Search for the cell housing the specified text and yield its (X, Y) center coordinate. 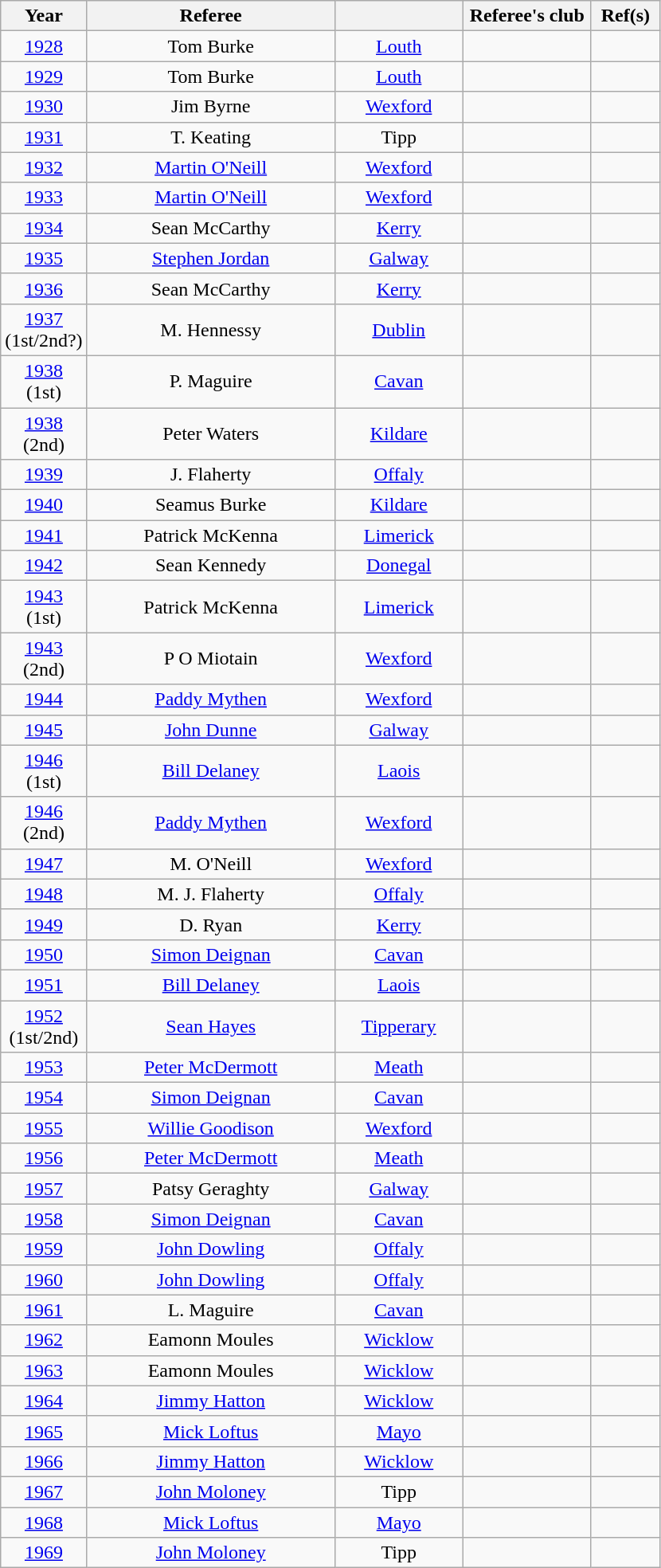
1940 (44, 505)
1933 (44, 198)
1937 (1st/2nd?) (44, 330)
Peter Waters (210, 433)
L. Maguire (210, 1310)
1963 (44, 1370)
1938 (1st) (44, 381)
T. Keating (210, 137)
1968 (44, 1523)
1956 (44, 1158)
1965 (44, 1431)
1948 (44, 894)
Stephen Jordan (210, 258)
1961 (44, 1310)
Jim Byrne (210, 107)
1943 (1st) (44, 607)
1969 (44, 1553)
1952 (1st/2nd) (44, 1026)
1960 (44, 1280)
1932 (44, 167)
Referee (210, 16)
1967 (44, 1492)
1929 (44, 76)
Referee's club (527, 16)
1935 (44, 258)
1946 (1st) (44, 771)
1953 (44, 1068)
Year (44, 16)
1954 (44, 1098)
1941 (44, 535)
1939 (44, 475)
1931 (44, 137)
1934 (44, 228)
1964 (44, 1401)
1945 (44, 730)
J. Flaherty (210, 475)
1958 (44, 1219)
1946 (2nd) (44, 822)
1928 (44, 46)
Seamus Burke (210, 505)
1955 (44, 1128)
John Dunne (210, 730)
M. Hennessy (210, 330)
1947 (44, 864)
1962 (44, 1340)
P. Maguire (210, 381)
1950 (44, 955)
1943 (2nd) (44, 658)
Sean Kennedy (210, 566)
1959 (44, 1249)
1951 (44, 985)
Patsy Geraghty (210, 1189)
Donegal (398, 566)
Sean Hayes (210, 1026)
1936 (44, 288)
1944 (44, 700)
1949 (44, 924)
P O Miotain (210, 658)
Ref(s) (625, 16)
1930 (44, 107)
1942 (44, 566)
D. Ryan (210, 924)
1957 (44, 1189)
1938 (2nd) (44, 433)
Tipperary (398, 1026)
1966 (44, 1461)
M. J. Flaherty (210, 894)
Willie Goodison (210, 1128)
M. O'Neill (210, 864)
Dublin (398, 330)
